Return the (x, y) coordinate for the center point of the cell that contains the specified text.  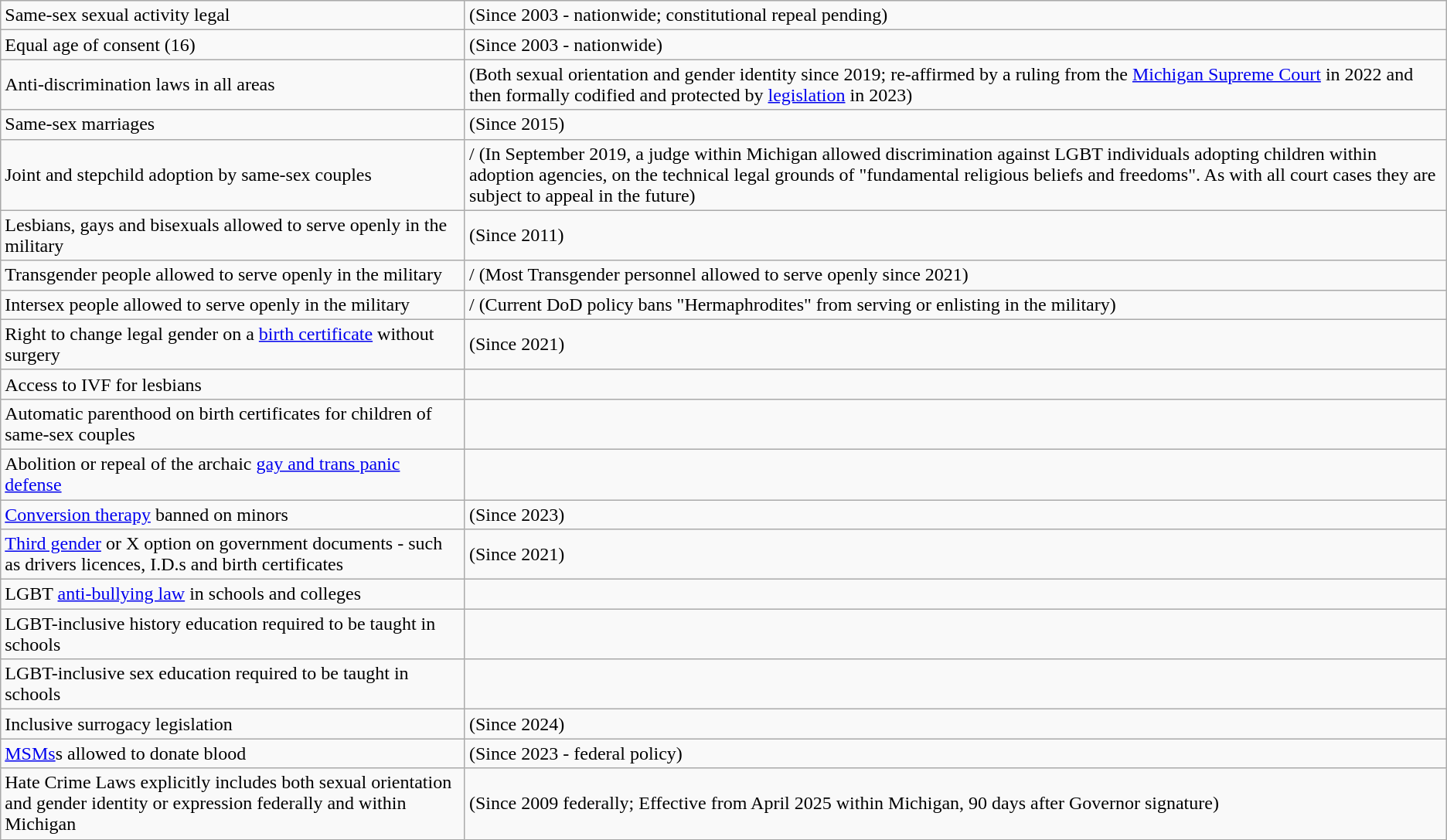
(Since 2015) (955, 124)
(Since 2009 federally; Effective from April 2025 within Michigan, 90 days after Governor signature) (955, 804)
/ (Current DoD policy bans "Hermaphrodites" from serving or enlisting in the military) (955, 304)
Anti-discrimination laws in all areas (233, 85)
Joint and stepchild adoption by same-sex couples (233, 175)
Automatic parenthood on birth certificates for children of same-sex couples (233, 423)
Right to change legal gender on a birth certificate without surgery (233, 345)
(Since 2003 - nationwide) (955, 45)
(Since 2024) (955, 724)
Equal age of consent (16) (233, 45)
Hate Crime Laws explicitly includes both sexual orientation and gender identity or expression federally and within Michigan (233, 804)
Access to IVF for lesbians (233, 384)
(Since 2011) (955, 235)
LGBT anti-bullying law in schools and colleges (233, 594)
Same-sex sexual activity legal (233, 15)
LGBT-inclusive history education required to be taught in schools (233, 634)
LGBT-inclusive sex education required to be taught in schools (233, 685)
(Since 2003 - nationwide; constitutional repeal pending) (955, 15)
(Since 2023) (955, 514)
Transgender people allowed to serve openly in the military (233, 275)
Lesbians, gays and bisexuals allowed to serve openly in the military (233, 235)
Abolition or repeal of the archaic gay and trans panic defense (233, 474)
Same-sex marriages (233, 124)
/ (Most Transgender personnel allowed to serve openly since 2021) (955, 275)
Intersex people allowed to serve openly in the military (233, 304)
Conversion therapy banned on minors (233, 514)
Third gender or X option on government documents - such as drivers licences, I.D.s and birth certificates (233, 555)
(Since 2023 - federal policy) (955, 753)
Inclusive surrogacy legislation (233, 724)
MSMss allowed to donate blood (233, 753)
